Capture the cell that displays the provided text and extract its [x, y] central coordinate. 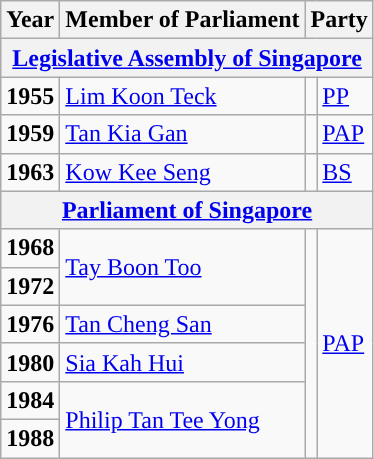
1988 [30, 438]
1955 [30, 96]
1959 [30, 134]
1972 [30, 286]
Kow Kee Seng [182, 172]
1976 [30, 324]
Legislative Assembly of Singapore [188, 58]
Tan Kia Gan [182, 134]
PP [346, 96]
Parliament of Singapore [188, 210]
Member of Parliament [182, 20]
1968 [30, 248]
1963 [30, 172]
Philip Tan Tee Yong [182, 419]
Party [339, 20]
Lim Koon Teck [182, 96]
1984 [30, 400]
Sia Kah Hui [182, 362]
Tay Boon Too [182, 267]
BS [346, 172]
Year [30, 20]
1980 [30, 362]
Tan Cheng San [182, 324]
